Provide the (X, Y) coordinate of the cell's center where the given text is located.  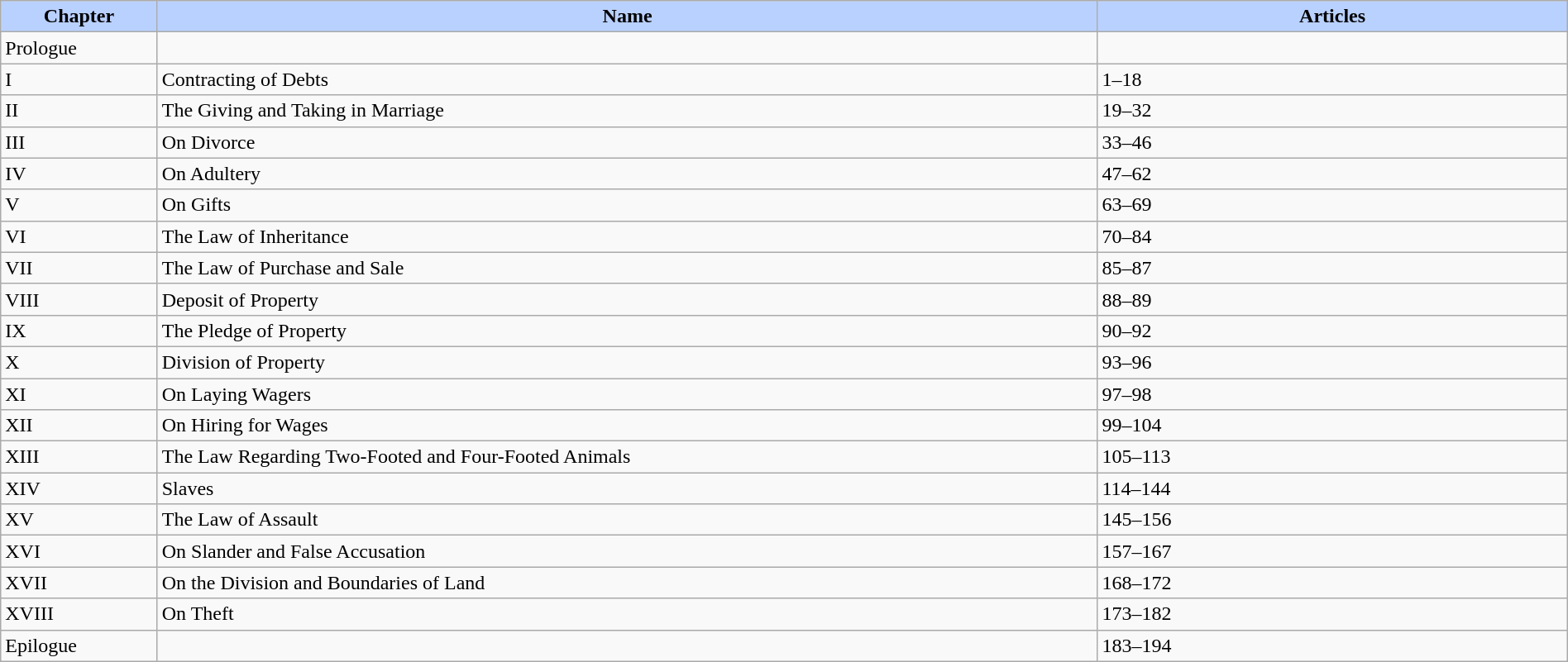
IX (79, 331)
X (79, 362)
XVI (79, 551)
168–172 (1332, 583)
The Law of Purchase and Sale (627, 268)
I (79, 79)
Contracting of Debts (627, 79)
XVIII (79, 614)
90–92 (1332, 331)
93–96 (1332, 362)
Prologue (79, 48)
The Law of Inheritance (627, 236)
105–113 (1332, 457)
XII (79, 426)
97–98 (1332, 394)
Articles (1332, 17)
The Law of Assault (627, 520)
VII (79, 268)
III (79, 142)
VI (79, 236)
XIII (79, 457)
99–104 (1332, 426)
33–46 (1332, 142)
II (79, 111)
Slaves (627, 488)
On Hiring for Wages (627, 426)
XV (79, 520)
63–69 (1332, 205)
114–144 (1332, 488)
On Divorce (627, 142)
On Slander and False Accusation (627, 551)
On the Division and Boundaries of Land (627, 583)
157–167 (1332, 551)
XI (79, 394)
On Adultery (627, 174)
Division of Property (627, 362)
Epilogue (79, 645)
VIII (79, 299)
Chapter (79, 17)
The Law Regarding Two-Footed and Four-Footed Animals (627, 457)
IV (79, 174)
Name (627, 17)
The Pledge of Property (627, 331)
The Giving and Taking in Marriage (627, 111)
85–87 (1332, 268)
70–84 (1332, 236)
V (79, 205)
88–89 (1332, 299)
183–194 (1332, 645)
On Theft (627, 614)
1–18 (1332, 79)
173–182 (1332, 614)
47–62 (1332, 174)
On Laying Wagers (627, 394)
XVII (79, 583)
Deposit of Property (627, 299)
On Gifts (627, 205)
XIV (79, 488)
145–156 (1332, 520)
19–32 (1332, 111)
